Capture the cell that displays the provided text and extract its (X, Y) central coordinate. 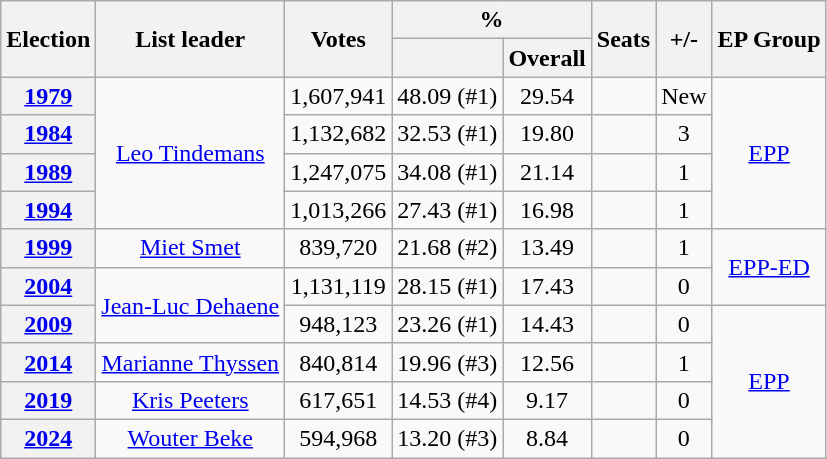
EP Group (769, 39)
1989 (48, 172)
16.98 (547, 210)
48.09 (#1) (448, 96)
14.53 (#4) (448, 400)
2024 (48, 438)
1,013,266 (338, 210)
1994 (48, 210)
% (492, 20)
List leader (190, 39)
13.49 (547, 248)
+/- (684, 39)
9.17 (547, 400)
1984 (48, 134)
17.43 (547, 286)
Miet Smet (190, 248)
839,720 (338, 248)
Wouter Beke (190, 438)
1979 (48, 96)
19.80 (547, 134)
14.43 (547, 324)
Marianne Thyssen (190, 362)
New (684, 96)
8.84 (547, 438)
1,247,075 (338, 172)
13.20 (#3) (448, 438)
Seats (623, 39)
EPP-ED (769, 267)
29.54 (547, 96)
594,968 (338, 438)
948,123 (338, 324)
Kris Peeters (190, 400)
2019 (48, 400)
21.68 (#2) (448, 248)
Election (48, 39)
34.08 (#1) (448, 172)
2009 (48, 324)
28.15 (#1) (448, 286)
Jean-Luc Dehaene (190, 305)
12.56 (547, 362)
Leo Tindemans (190, 153)
2014 (48, 362)
32.53 (#1) (448, 134)
19.96 (#3) (448, 362)
23.26 (#1) (448, 324)
1,132,682 (338, 134)
1999 (48, 248)
21.14 (547, 172)
2004 (48, 286)
840,814 (338, 362)
Votes (338, 39)
3 (684, 134)
1,131,119 (338, 286)
1,607,941 (338, 96)
27.43 (#1) (448, 210)
617,651 (338, 400)
Overall (547, 58)
